For the text-containing cell, return its midpoint in [x, y] coordinate format. 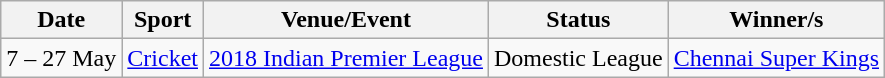
Winner/s [776, 20]
Cricket [163, 58]
Sport [163, 20]
Status [578, 20]
Venue/Event [346, 20]
7 – 27 May [62, 58]
Domestic League [578, 58]
Chennai Super Kings [776, 58]
Date [62, 20]
2018 Indian Premier League [346, 58]
